Find where the given text appears and provide that cell's center as [X, Y] coordinate. 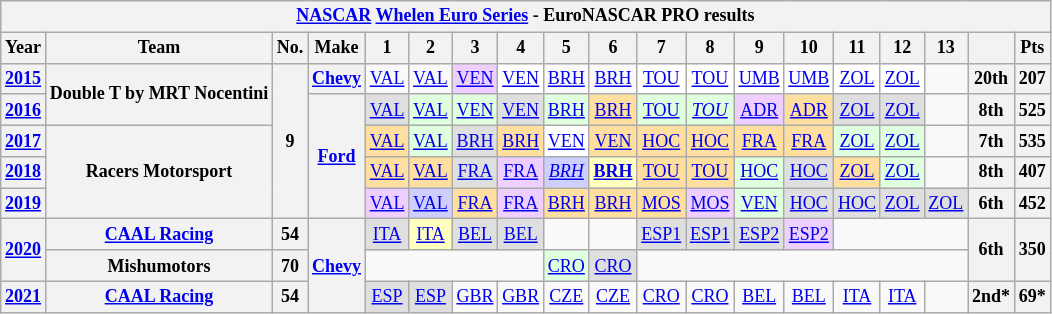
2019 [24, 204]
5 [566, 48]
2020 [24, 250]
2017 [24, 140]
7th [992, 140]
Team [158, 48]
2018 [24, 172]
3 [475, 48]
8 [710, 48]
69* [1032, 296]
13 [946, 48]
Double T by MRT Nocentini [158, 94]
Racers Motorsport [158, 172]
NASCAR Whelen Euro Series - EuroNASCAR PRO results [526, 16]
2nd* [992, 296]
535 [1032, 140]
11 [858, 48]
No. [290, 48]
Pts [1032, 48]
2 [430, 48]
207 [1032, 78]
4 [521, 48]
20th [992, 78]
Make [337, 48]
Mishumotors [158, 266]
452 [1032, 204]
6 [613, 48]
2016 [24, 110]
7 [662, 48]
1 [386, 48]
Ford [337, 156]
70 [290, 266]
350 [1032, 250]
2015 [24, 78]
Year [24, 48]
2021 [24, 296]
12 [902, 48]
407 [1032, 172]
525 [1032, 110]
10 [809, 48]
